From the cell containing the given text, extract its center point as (X, Y) coordinate. 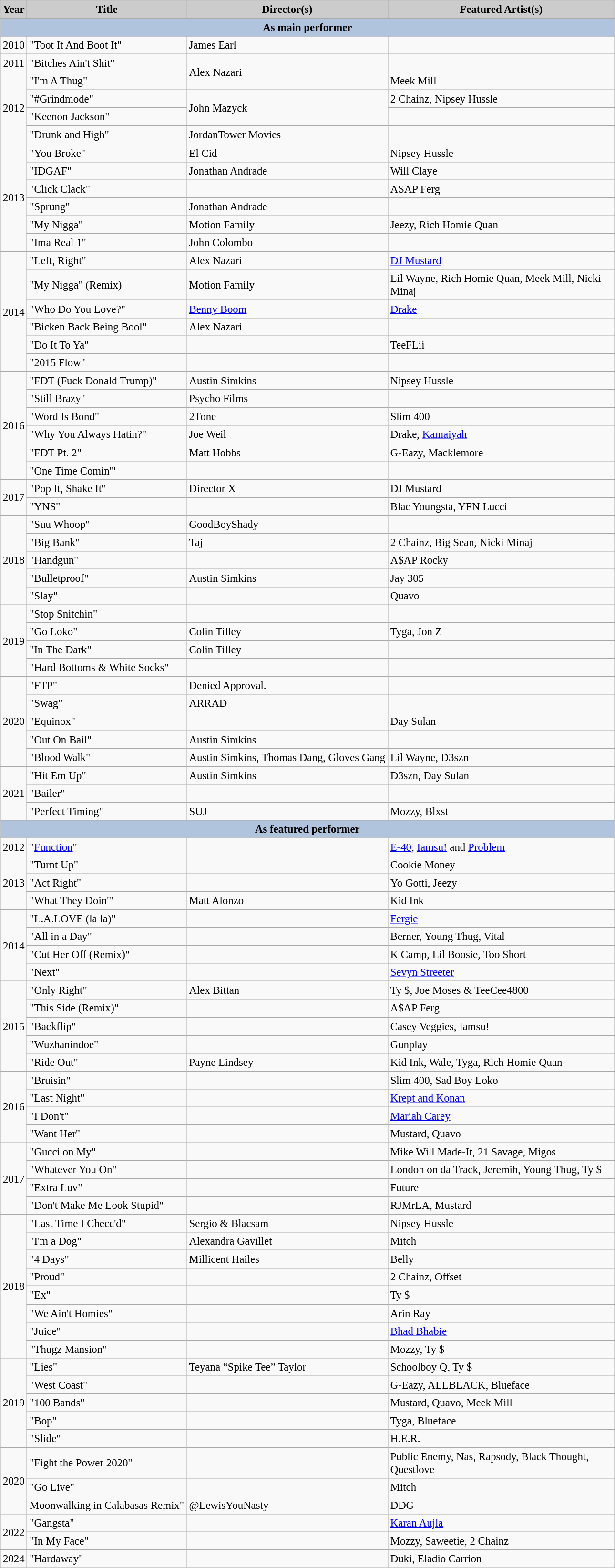
2022 (14, 1532)
"Who Do You Love?" (107, 309)
Casey Veggies, Iamsu! (501, 1026)
2015 (14, 1026)
Slim 400, Sad Boy Loko (501, 1080)
"Lies" (107, 1367)
"What They Doin'" (107, 901)
Duki, Eladio Carrion (501, 1559)
"4 Days" (107, 1259)
Director X (287, 488)
"Act Right" (107, 883)
Tyga, Jon Z (501, 632)
"Bop" (107, 1421)
Yo Gotti, Jeezy (501, 883)
Year (14, 10)
Payne Lindsey (287, 1062)
"Hardaway" (107, 1559)
"Last Time I Checc'd" (107, 1224)
"Extra Luv" (107, 1188)
Quavo (501, 596)
@LewisYouNasty (287, 1506)
SUJ (287, 811)
"One Time Comin'" (107, 471)
Jeezy, Rich Homie Quan (501, 225)
DDG (501, 1506)
Lil Wayne, D3szn (501, 757)
"Backflip" (107, 1026)
"Thugz Mansion" (107, 1349)
Public Enemy, Nas, Rapsody, Black Thought, Questlove (501, 1463)
"#Grindmode" (107, 99)
John Mazyck (287, 108)
Tyga, Blueface (501, 1421)
John Colombo (287, 243)
Drake, Kamaiyah (501, 435)
"Suu Whoop" (107, 525)
Arin Ray (501, 1313)
"In The Dark" (107, 650)
Fergie (501, 919)
"Gucci on My" (107, 1152)
"Function" (107, 847)
"West Coast" (107, 1385)
"Proud" (107, 1278)
Meek Mill (501, 81)
A$AP Ferg (501, 1009)
Blac Youngsta, YFN Lucci (501, 506)
"I'm A Thug" (107, 81)
Millicent Hailes (287, 1259)
Drake (501, 309)
G-Eazy, ALLBLACK, Blueface (501, 1385)
"Blood Walk" (107, 757)
"Drunk and High" (107, 135)
Lil Wayne, Rich Homie Quan, Meek Mill, Nicki Minaj (501, 285)
Psycho Films (287, 399)
2024 (14, 1559)
"Word Is Bond" (107, 417)
TeeFLii (501, 345)
"Toot It And Boot It" (107, 45)
"Last Night" (107, 1098)
"All in a Day" (107, 937)
"Gangsta" (107, 1523)
"Pop It, Shake It" (107, 488)
"Stop Snitchin" (107, 614)
Mariah Carey (501, 1116)
As main performer (307, 28)
Day Sulan (501, 722)
Will Claye (501, 171)
Featured Artist(s) (501, 10)
ASAP Ferg (501, 189)
"We Ain't Homies" (107, 1313)
Mozzy, Saweetie, 2 Chainz (501, 1541)
Slim 400 (501, 417)
2 Chainz, Offset (501, 1278)
"FDT Pt. 2" (107, 453)
H.E.R. (501, 1439)
Alexandra Gavillet (287, 1241)
"In My Face" (107, 1541)
"L.A.LOVE (la la)" (107, 919)
As featured performer (307, 829)
Gunplay (501, 1044)
"Only Right" (107, 990)
Denied Approval. (287, 686)
"Still Brazy" (107, 399)
Mike Will Made-It, 21 Savage, Migos (501, 1152)
"Sprung" (107, 206)
2010 (14, 45)
Taj (287, 542)
2Tone (287, 417)
"Juice" (107, 1331)
Cookie Money (501, 865)
"100 Bands" (107, 1403)
"Cut Her Off (Remix)" (107, 955)
"I'm a Dog" (107, 1241)
"FTP" (107, 686)
Berner, Young Thug, Vital (501, 937)
A$AP Rocky (501, 560)
"Swag" (107, 703)
"Ima Real 1" (107, 243)
Mozzy, Blxst (501, 811)
"FDT (Fuck Donald Trump)" (107, 381)
"Bitches Ain't Shit" (107, 63)
RJMrLA, Mustard (501, 1206)
Joe Weil (287, 435)
"My Nigga" (107, 225)
"Wuzhanindoe" (107, 1044)
"I Don't" (107, 1116)
Ty $ (501, 1295)
Schoolboy Q, Ty $ (501, 1367)
James Earl (287, 45)
Matt Hobbs (287, 453)
2 Chainz, Nipsey Hussle (501, 99)
Kid Ink (501, 901)
Krept and Konan (501, 1098)
"Left, Right" (107, 260)
"Want Her" (107, 1134)
"Equinox" (107, 722)
"Next" (107, 972)
"Do It To Ya" (107, 345)
Belly (501, 1259)
"Bailer" (107, 793)
"Big Bank" (107, 542)
"YNS" (107, 506)
"Perfect Timing" (107, 811)
G-Eazy, Macklemore (501, 453)
"Slide" (107, 1439)
E-40, Iamsu! and Problem (501, 847)
Ty $, Joe Moses & TeeCee4800 (501, 990)
GoodBoyShady (287, 525)
2011 (14, 63)
Benny Boom (287, 309)
Austin Simkins, Thomas Dang, Gloves Gang (287, 757)
Future (501, 1188)
K Camp, Lil Boosie, Too Short (501, 955)
"Handgun" (107, 560)
"Go Live" (107, 1487)
Moonwalking in Calabasas Remix" (107, 1506)
Mozzy, Ty $ (501, 1349)
Kid Ink, Wale, Tyga, Rich Homie Quan (501, 1062)
Sergio & Blacsam (287, 1224)
"Bulletproof" (107, 578)
Mustard, Quavo, Meek Mill (501, 1403)
2021 (14, 794)
JordanTower Movies (287, 135)
2 Chainz, Big Sean, Nicki Minaj (501, 542)
ARRAD (287, 703)
Sevyn Streeter (501, 972)
D3szn, Day Sulan (501, 775)
"Hit Em Up" (107, 775)
"Whatever You On" (107, 1170)
"IDGAF" (107, 171)
Matt Alonzo (287, 901)
Alex Bittan (287, 990)
Bhad Bhabie (501, 1331)
"You Broke" (107, 153)
Title (107, 10)
"Hard Bottoms & White Socks" (107, 668)
"Slay" (107, 596)
"Ride Out" (107, 1062)
"Keenon Jackson" (107, 117)
Mustard, Quavo (501, 1134)
"Turnt Up" (107, 865)
Teyana “Spike Tee” Taylor (287, 1367)
London on da Track, Jeremih, Young Thug, Ty $ (501, 1170)
"Bicken Back Being Bool" (107, 327)
"Why You Always Hatin?" (107, 435)
Jay 305 (501, 578)
"Click Clack" (107, 189)
"Ex" (107, 1295)
"Bruisin" (107, 1080)
"2015 Flow" (107, 363)
"This Side (Remix)" (107, 1009)
Director(s) (287, 10)
El Cid (287, 153)
"Out On Bail" (107, 740)
"My Nigga" (Remix) (107, 285)
Karan Aujla (501, 1523)
"Go Loko" (107, 632)
"Don't Make Me Look Stupid" (107, 1206)
"Fight the Power 2020" (107, 1463)
